For the text-containing cell, return its midpoint in (X, Y) coordinate format. 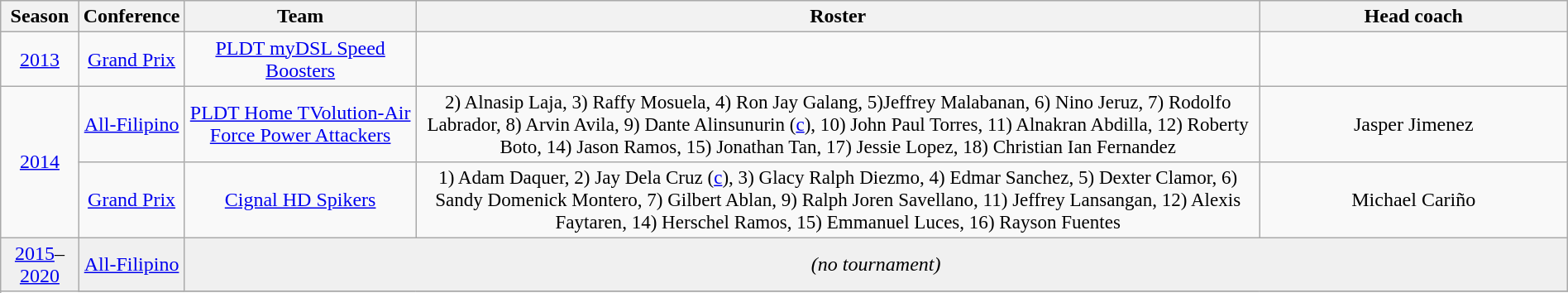
(no tournament) (876, 265)
Cignal HD Spikers (300, 200)
PLDT Home TVolution-Air Force Power Attackers (300, 124)
Michael Cariño (1413, 200)
2015–2020 (40, 265)
Conference (131, 17)
Team (300, 17)
Head coach (1413, 17)
Jasper Jimenez (1413, 124)
Season (40, 17)
Roster (838, 17)
2013 (40, 60)
2014 (40, 162)
PLDT myDSL Speed Boosters (300, 60)
